Identify which cell holds the provided text, then report its [X, Y] central coordinate. 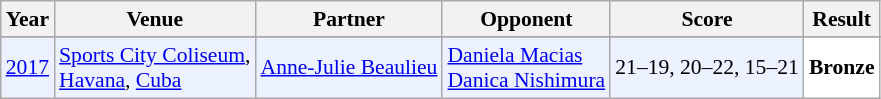
Anne-Julie Beaulieu [348, 68]
Bronze [842, 68]
Opponent [526, 19]
2017 [28, 68]
Year [28, 19]
Sports City Coliseum,Havana, Cuba [154, 68]
Score [707, 19]
Result [842, 19]
Daniela Macias Danica Nishimura [526, 68]
Venue [154, 19]
Partner [348, 19]
21–19, 20–22, 15–21 [707, 68]
